Provide the [X, Y] coordinate of the cell's center where the given text is located.  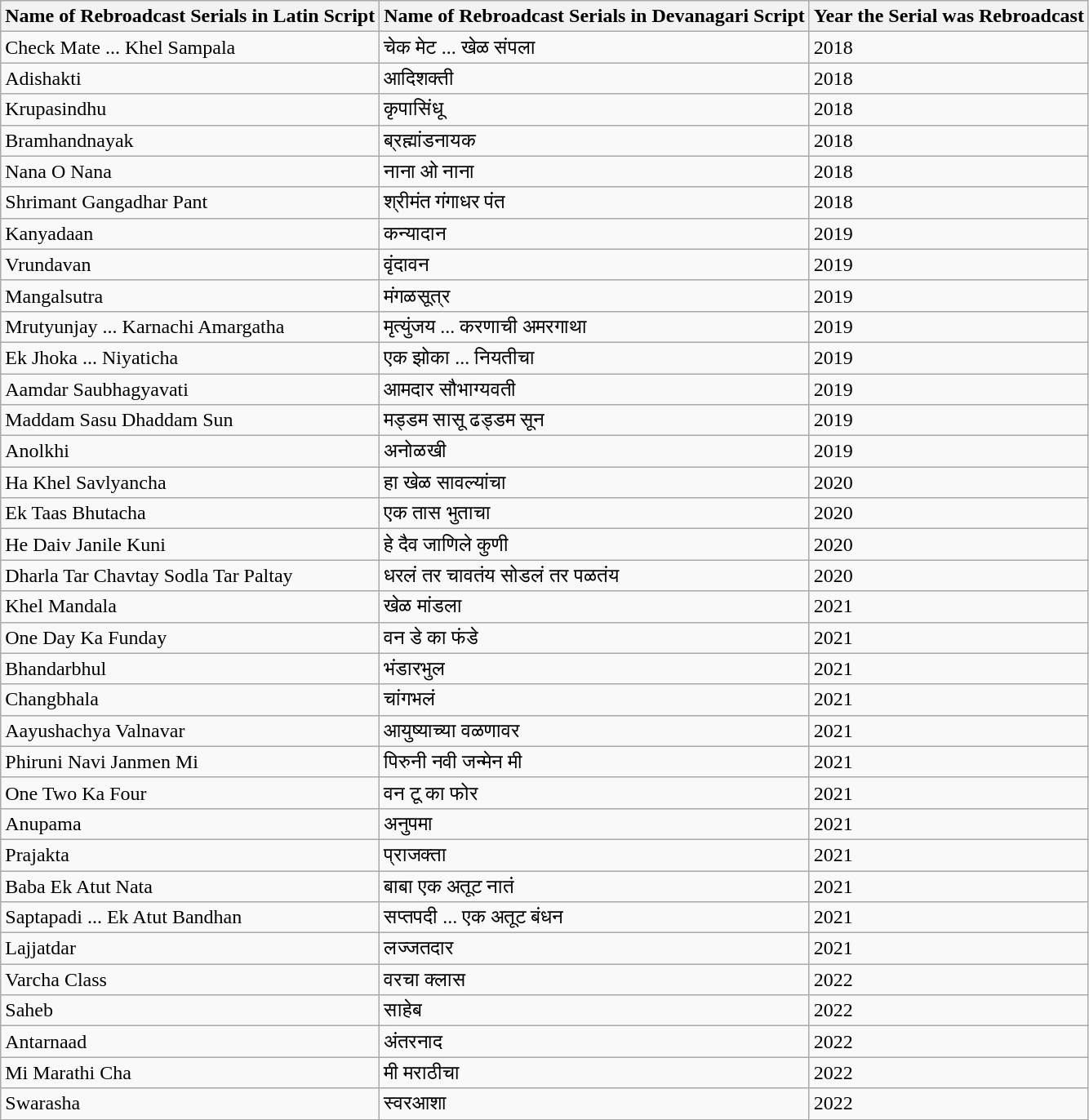
Adishakti [190, 78]
Anupama [190, 824]
Saptapadi ... Ek Atut Bandhan [190, 918]
अनुपमा [594, 824]
Khel Mandala [190, 607]
He Daiv Janile Kuni [190, 544]
Anolkhi [190, 451]
आमदार सौभाग्यवती [594, 389]
Shrimant Gangadhar Pant [190, 202]
साहेब [594, 1011]
वन डे का फंडे [594, 638]
कन्यादान [594, 233]
बाबा एक अतूट नातं [594, 886]
पिरुनी नवी जन्मेन मी [594, 762]
मड्डम सासू ढड्डम सून [594, 420]
नाना ओ नाना [594, 171]
Nana O Nana [190, 171]
एक तास भुताचा [594, 513]
Antarnaad [190, 1042]
आयुष्याच्या वळणावर [594, 731]
Year the Serial was Rebroadcast [949, 16]
आदिशक्ती [594, 78]
चांगभलं [594, 700]
Baba Ek Atut Nata [190, 886]
Krupasindhu [190, 109]
Lajjatdar [190, 949]
One Two Ka Four [190, 793]
Name of Rebroadcast Serials in Latin Script [190, 16]
सप्तपदी ... एक अतूट बंधन [594, 918]
Dharla Tar Chavtay Sodla Tar Paltay [190, 576]
मंगळसूत्र [594, 296]
मृत्युंजय ... करणाची अमरगाथा [594, 327]
Ha Khel Savlyancha [190, 482]
वरचा क्लास [594, 980]
Vrundavan [190, 264]
One Day Ka Funday [190, 638]
खेळ मांडला [594, 607]
अनोळखी [594, 451]
Name of Rebroadcast Serials in Devanagari Script [594, 16]
वन टू का फोर [594, 793]
श्रीमंत गंगाधर पंत [594, 202]
अंतरनाद [594, 1042]
मी मराठीचा [594, 1073]
भंडारभुल [594, 669]
हा खेळ सावल्यांचा [594, 482]
Ek Taas Bhutacha [190, 513]
Swarasha [190, 1104]
Kanyadaan [190, 233]
Mrutyunjay ... Karnachi Amargatha [190, 327]
Bhandarbhul [190, 669]
Maddam Sasu Dhaddam Sun [190, 420]
Aayushachya Valnavar [190, 731]
ब्रह्मांडनायक [594, 140]
Varcha Class [190, 980]
एक झोका ... नियतीचा [594, 358]
कृपासिंधू [594, 109]
Mangalsutra [190, 296]
Prajakta [190, 855]
Aamdar Saubhagyavati [190, 389]
Changbhala [190, 700]
धरलं तर चावतंय सोडलं तर पळतंय [594, 576]
वृंदावन [594, 264]
चेक मेट ... खेळ संपला [594, 47]
Saheb [190, 1011]
स्वरआशा [594, 1104]
लज्जतदार [594, 949]
प्राजक्ता [594, 855]
Ek Jhoka ... Niyaticha [190, 358]
हे दैव जाणिले कुणी [594, 544]
Phiruni Navi Janmen Mi [190, 762]
Check Mate ... Khel Sampala [190, 47]
Bramhandnayak [190, 140]
Mi Marathi Cha [190, 1073]
